Return the [X, Y] coordinate for the center point of the cell that contains the specified text.  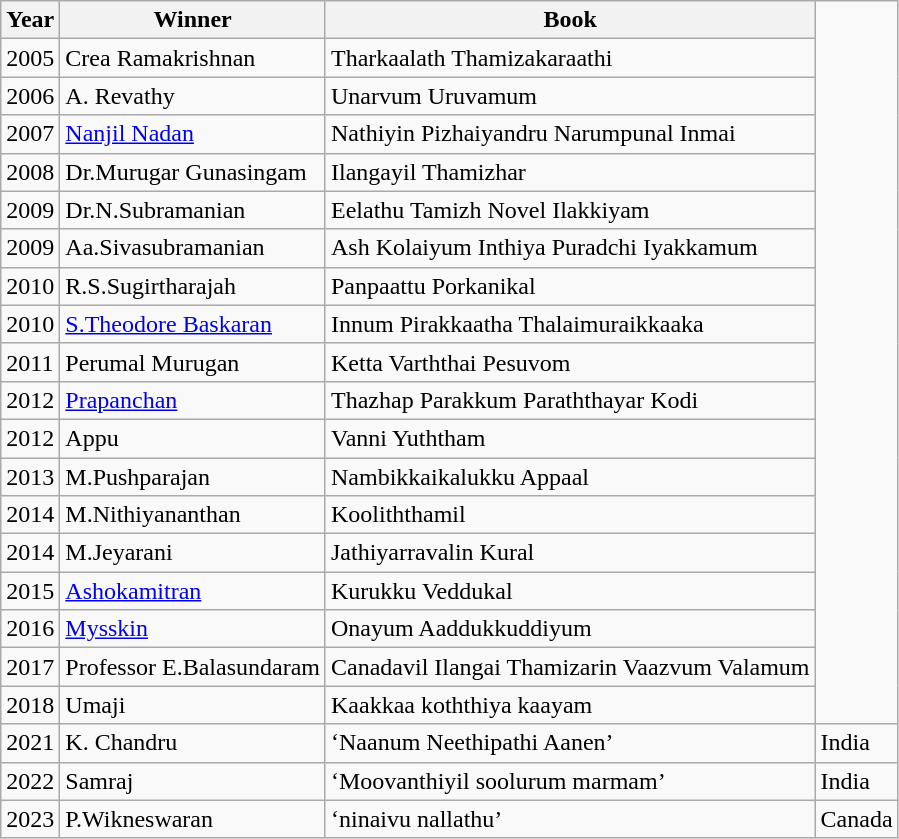
P.Wikneswaran [193, 819]
Appu [193, 438]
Thazhap Parakkum Paraththayar Kodi [570, 400]
Prapanchan [193, 400]
Tharkaalath Thamizakaraathi [570, 58]
2021 [30, 743]
‘Naanum Neethipathi Aanen’ [570, 743]
M.Jeyarani [193, 553]
Perumal Murugan [193, 362]
Winner [193, 20]
Ash Kolaiyum Inthiya Puradchi Iyakkamum [570, 248]
K. Chandru [193, 743]
Book [570, 20]
2018 [30, 705]
Year [30, 20]
2006 [30, 96]
Onayum Aaddukkuddiyum [570, 629]
M.Nithiyananthan [193, 515]
Kurukku Veddukal [570, 591]
2022 [30, 781]
Jathiyarravalin Kural [570, 553]
2016 [30, 629]
S.Theodore Baskaran [193, 324]
‘ninaivu nallathu’ [570, 819]
Panpaattu Porkanikal [570, 286]
Nambikkaikalukku Appaal [570, 477]
R.S.Sugirtharajah [193, 286]
Aa.Sivasubramanian [193, 248]
Professor E.Balasundaram [193, 667]
‘Moovanthiyil soolurum marmam’ [570, 781]
2015 [30, 591]
Mysskin [193, 629]
Umaji [193, 705]
2007 [30, 134]
A. Revathy [193, 96]
2023 [30, 819]
Dr.Murugar Gunasingam [193, 172]
Eelathu Tamizh Novel Ilakkiyam [570, 210]
Canada [856, 819]
Innum Pirakkaatha Thalaimuraikkaaka [570, 324]
Nathiyin Pizhaiyandru Narumpunal Inmai [570, 134]
2017 [30, 667]
Ilangayil Thamizhar [570, 172]
Unarvum Uruvamum [570, 96]
Crea Ramakrishnan [193, 58]
Dr.N.Subramanian [193, 210]
2013 [30, 477]
Kaakkaa koththiya kaayam [570, 705]
M.Pushparajan [193, 477]
Kooliththamil [570, 515]
2011 [30, 362]
Samraj [193, 781]
Ketta Varththai Pesuvom [570, 362]
Nanjil Nadan [193, 134]
2008 [30, 172]
Canadavil Ilangai Thamizarin Vaazvum Valamum [570, 667]
Vanni Yuththam [570, 438]
Ashokamitran [193, 591]
2005 [30, 58]
